Output the [X, Y] coordinate of the center of the cell containing the given text.  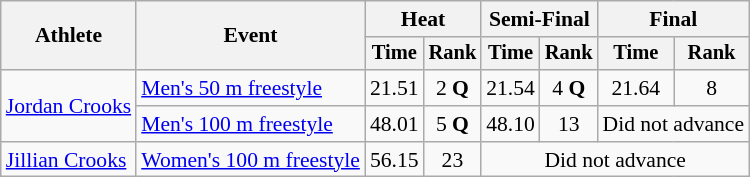
21.51 [394, 88]
21.54 [510, 88]
Athlete [68, 36]
8 [712, 88]
48.10 [510, 124]
4 Q [569, 88]
Did not advance [673, 124]
21.64 [636, 88]
Semi-Final [539, 19]
Men's 100 m freestyle [250, 124]
Men's 50 m freestyle [250, 88]
48.01 [394, 124]
5 Q [453, 124]
2 Q [453, 88]
Final [673, 19]
Heat [423, 19]
Event [250, 36]
Jordan Crooks [68, 106]
13 [569, 124]
